Pinpoint the cell where the given text exists, returning its (X, Y) midpoint coordinate. 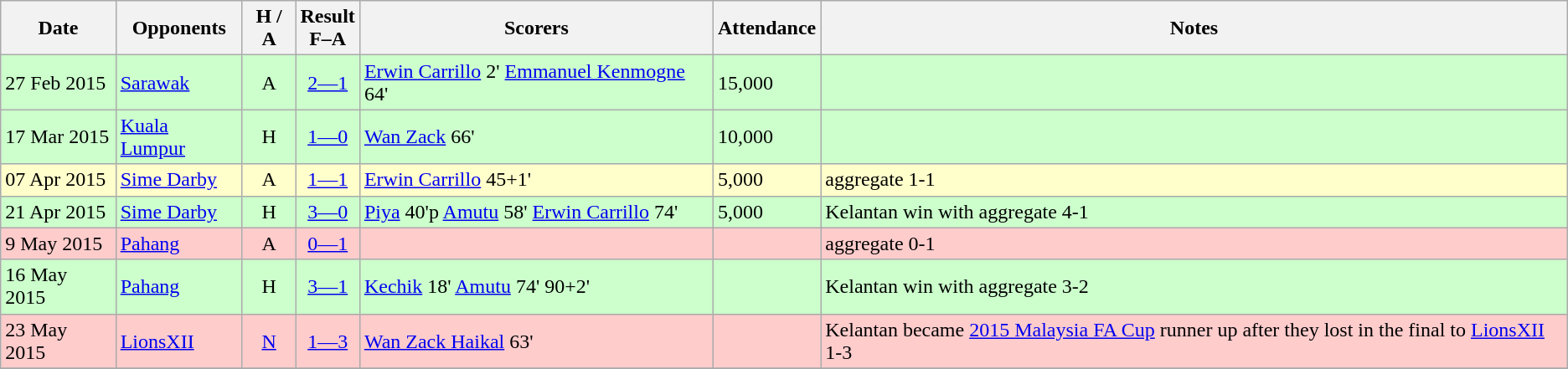
1—3 (328, 341)
10,000 (766, 137)
H / A (269, 28)
aggregate 0-1 (1194, 243)
Erwin Carrillo 2' Emmanuel Kenmogne 64' (536, 82)
Erwin Carrillo 45+1' (536, 180)
Kelantan win with aggregate 3-2 (1194, 286)
Piya 40'p Amutu 58' Erwin Carrillo 74' (536, 212)
N (269, 341)
Wan Zack 66' (536, 137)
Kelantan win with aggregate 4-1 (1194, 212)
3—0 (328, 212)
21 Apr 2015 (59, 212)
ResultF–A (328, 28)
1—0 (328, 137)
Opponents (179, 28)
Date (59, 28)
Kelantan became 2015 Malaysia FA Cup runner up after they lost in the final to LionsXII 1-3 (1194, 341)
17 Mar 2015 (59, 137)
1—1 (328, 180)
27 Feb 2015 (59, 82)
Kechik 18' Amutu 74' 90+2' (536, 286)
2—1 (328, 82)
Scorers (536, 28)
15,000 (766, 82)
LionsXII (179, 341)
0—1 (328, 243)
Sarawak (179, 82)
Attendance (766, 28)
3—1 (328, 286)
9 May 2015 (59, 243)
Wan Zack Haikal 63' (536, 341)
aggregate 1-1 (1194, 180)
16 May 2015 (59, 286)
Notes (1194, 28)
Kuala Lumpur (179, 137)
23 May 2015 (59, 341)
07 Apr 2015 (59, 180)
